Locate the cell with the specified text and output its [x, y] center coordinate. 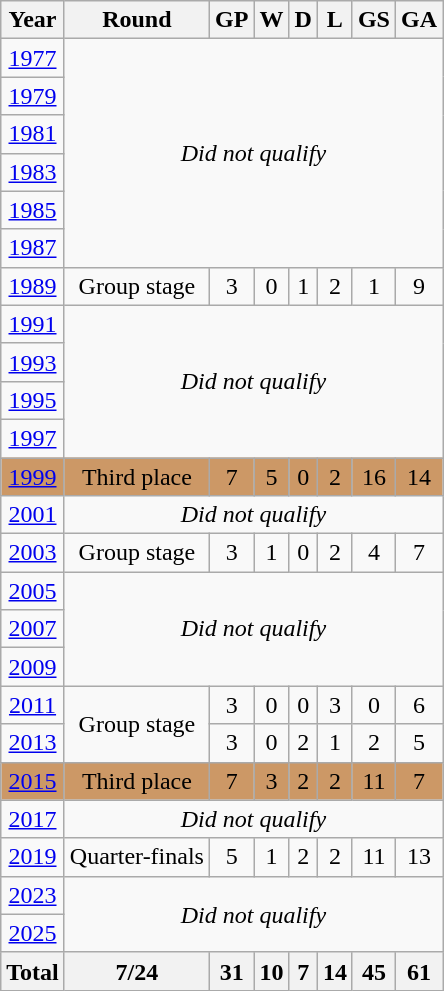
2003 [33, 553]
Total [33, 971]
2001 [33, 515]
1995 [33, 400]
Round [136, 20]
2025 [33, 933]
1991 [33, 324]
6 [418, 705]
1993 [33, 362]
1979 [33, 96]
Year [33, 20]
1999 [33, 477]
1989 [33, 286]
1997 [33, 438]
2019 [33, 857]
1987 [33, 248]
2007 [33, 629]
1983 [33, 172]
16 [374, 477]
9 [418, 286]
GS [374, 20]
GA [418, 20]
2017 [33, 819]
1985 [33, 210]
1977 [33, 58]
2011 [33, 705]
W [272, 20]
61 [418, 971]
2013 [33, 743]
13 [418, 857]
L [334, 20]
GP [231, 20]
45 [374, 971]
1981 [33, 134]
D [303, 20]
2015 [33, 781]
2009 [33, 667]
2023 [33, 895]
10 [272, 971]
Quarter-finals [136, 857]
2005 [33, 591]
4 [374, 553]
7/24 [136, 971]
31 [231, 971]
